Return (x, y) of the center of cell containing provided text 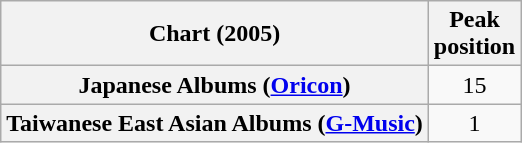
1 (474, 123)
Peakposition (474, 34)
Taiwanese East Asian Albums (G-Music) (215, 123)
15 (474, 85)
Japanese Albums (Oricon) (215, 85)
Chart (2005) (215, 34)
